From the cell containing the given text, extract its center point as [X, Y] coordinate. 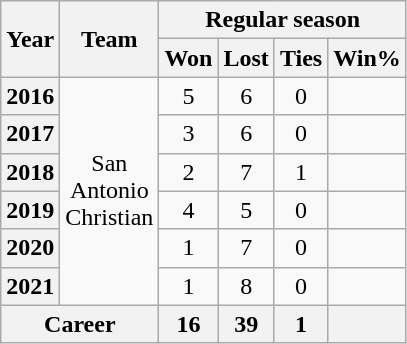
2016 [30, 96]
3 [188, 134]
39 [246, 324]
2017 [30, 134]
Won [188, 58]
2018 [30, 172]
2 [188, 172]
16 [188, 324]
Career [80, 324]
Team [110, 39]
Win% [368, 58]
2021 [30, 286]
2020 [30, 248]
Ties [300, 58]
Lost [246, 58]
2019 [30, 210]
San Antonio Christian [110, 191]
Year [30, 39]
8 [246, 286]
Regular season [282, 20]
4 [188, 210]
